Find where the given text appears and provide that cell's center as (X, Y) coordinate. 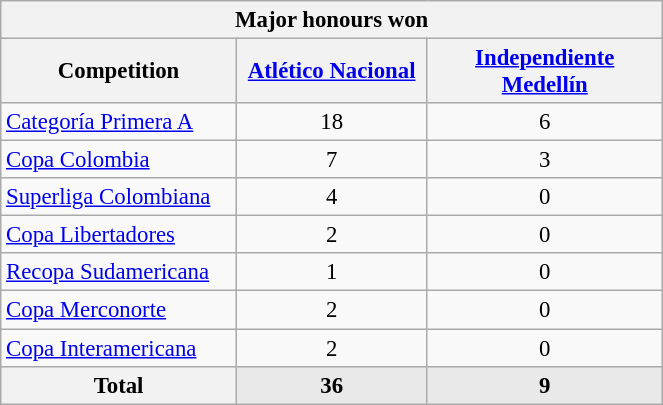
Total (119, 385)
Atlético Nacional (332, 72)
Recopa Sudamericana (119, 273)
Superliga Colombiana (119, 197)
36 (332, 385)
1 (332, 273)
18 (332, 122)
6 (545, 122)
Competition (119, 72)
4 (332, 197)
Categoría Primera A (119, 122)
Copa Interamericana (119, 348)
7 (332, 160)
Independiente Medellín (545, 72)
Major honours won (332, 20)
Copa Merconorte (119, 310)
9 (545, 385)
Copa Libertadores (119, 235)
Copa Colombia (119, 160)
3 (545, 160)
